Identify which cell holds the provided text, then report its [x, y] central coordinate. 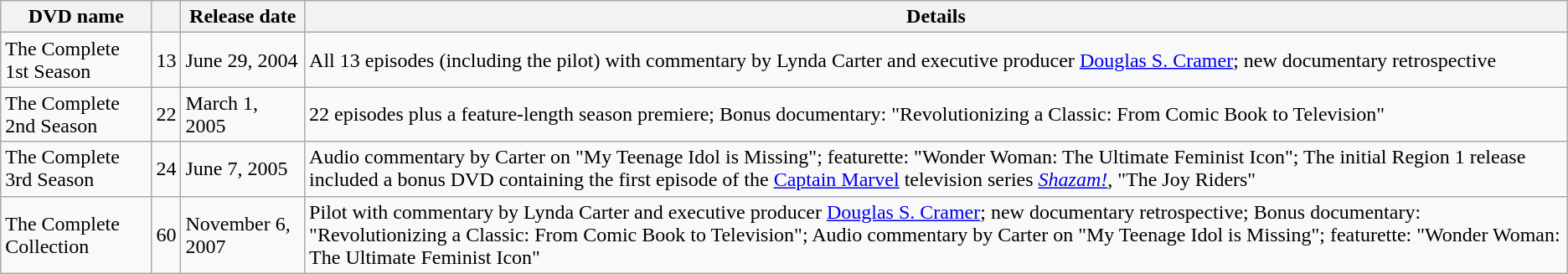
22 [166, 114]
Details [936, 17]
60 [166, 235]
22 episodes plus a feature-length season premiere; Bonus documentary: "Revolutionizing a Classic: From Comic Book to Television" [936, 114]
November 6, 2007 [243, 235]
13 [166, 60]
The Complete 2nd Season [76, 114]
DVD name [76, 17]
The Complete Collection [76, 235]
March 1, 2005 [243, 114]
24 [166, 169]
Release date [243, 17]
June 7, 2005 [243, 169]
The Complete 1st Season [76, 60]
The Complete 3rd Season [76, 169]
All 13 episodes (including the pilot) with commentary by Lynda Carter and executive producer Douglas S. Cramer; new documentary retrospective [936, 60]
June 29, 2004 [243, 60]
